Scan for the cell matching the given text and deliver its [X, Y] coordinate at center. 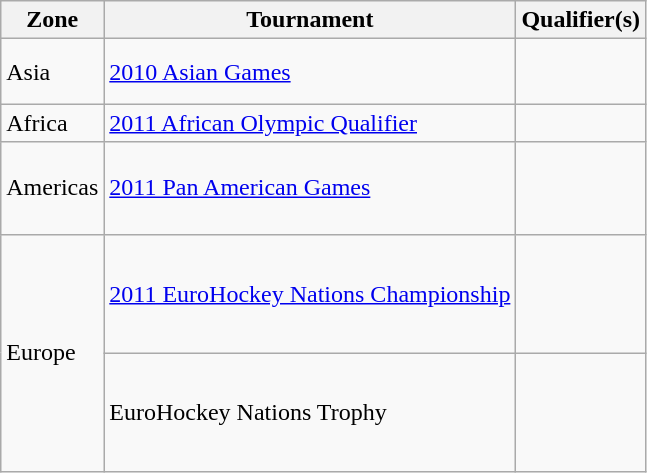
2011 Pan American Games [310, 188]
2011 EuroHockey Nations Championship [310, 294]
2011 African Olympic Qualifier [310, 123]
Tournament [310, 20]
Americas [52, 188]
Qualifier(s) [581, 20]
Zone [52, 20]
Europe [52, 353]
Africa [52, 123]
2010 Asian Games [310, 72]
Asia [52, 72]
EuroHockey Nations Trophy [310, 412]
